Locate the cell with the specified text and output its [X, Y] center coordinate. 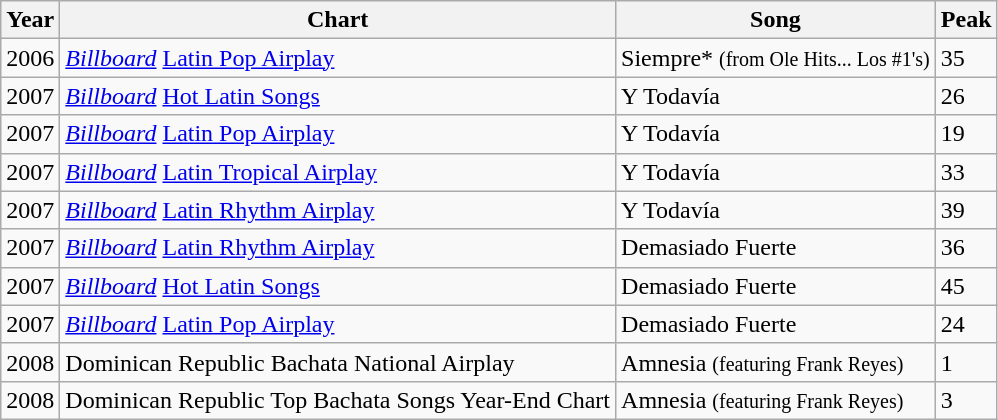
1 [966, 362]
26 [966, 96]
2006 [30, 58]
Siempre* (from Ole Hits... Los #1's) [776, 58]
24 [966, 324]
45 [966, 286]
36 [966, 248]
Song [776, 20]
19 [966, 134]
Peak [966, 20]
Chart [338, 20]
33 [966, 172]
Year [30, 20]
39 [966, 210]
35 [966, 58]
Dominican Republic Bachata National Airplay [338, 362]
Billboard Latin Tropical Airplay [338, 172]
3 [966, 400]
Dominican Republic Top Bachata Songs Year-End Chart [338, 400]
